From the cell containing the given text, extract its center point as [X, Y] coordinate. 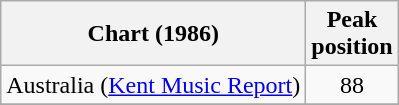
Australia (Kent Music Report) [154, 85]
Chart (1986) [154, 34]
Peakposition [352, 34]
88 [352, 85]
